For the text-containing cell, return its midpoint in (X, Y) coordinate format. 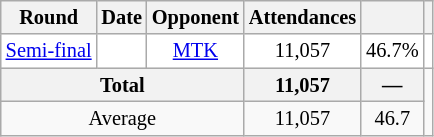
Semi-final (49, 51)
46.7% (392, 51)
Opponent (196, 17)
Average (122, 118)
Attendances (302, 17)
MTK (196, 51)
Date (121, 17)
46.7 (392, 118)
— (392, 85)
Round (49, 17)
Total (122, 85)
